Identify which cell holds the provided text, then report its (X, Y) central coordinate. 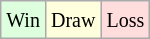
Loss (126, 20)
Draw (72, 20)
Win (24, 20)
